Detect which cell encompasses the target text, then output its [x, y] center coordinate. 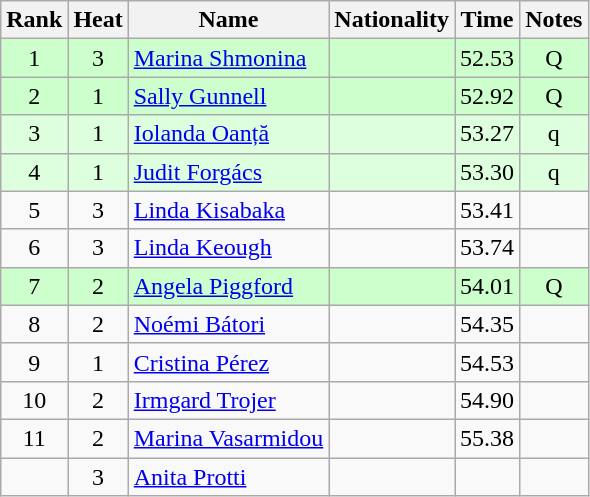
52.92 [488, 96]
Angela Piggford [228, 286]
54.01 [488, 286]
53.27 [488, 134]
Iolanda Oanță [228, 134]
Time [488, 20]
53.74 [488, 248]
Notes [554, 20]
6 [34, 248]
Linda Keough [228, 248]
Sally Gunnell [228, 96]
54.35 [488, 324]
Linda Kisabaka [228, 210]
Heat [98, 20]
8 [34, 324]
52.53 [488, 58]
Rank [34, 20]
54.90 [488, 400]
10 [34, 400]
Name [228, 20]
Irmgard Trojer [228, 400]
Anita Protti [228, 477]
11 [34, 438]
7 [34, 286]
Marina Vasarmidou [228, 438]
Cristina Pérez [228, 362]
53.30 [488, 172]
Noémi Bátori [228, 324]
53.41 [488, 210]
4 [34, 172]
9 [34, 362]
54.53 [488, 362]
Nationality [392, 20]
Marina Shmonina [228, 58]
Judit Forgács [228, 172]
5 [34, 210]
55.38 [488, 438]
